Locate the cell with the specified text and output its (X, Y) center coordinate. 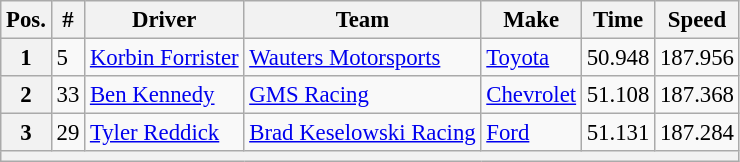
1 (26, 58)
187.956 (698, 58)
Tyler Reddick (164, 133)
50.948 (618, 58)
Speed (698, 20)
Pos. (26, 20)
Chevrolet (531, 95)
GMS Racing (362, 95)
51.108 (618, 95)
33 (68, 95)
5 (68, 58)
Brad Keselowski Racing (362, 133)
Team (362, 20)
Ford (531, 133)
Toyota (531, 58)
# (68, 20)
Time (618, 20)
187.368 (698, 95)
2 (26, 95)
187.284 (698, 133)
29 (68, 133)
Driver (164, 20)
Ben Kennedy (164, 95)
Make (531, 20)
Korbin Forrister (164, 58)
51.131 (618, 133)
3 (26, 133)
Wauters Motorsports (362, 58)
